Scan for the cell matching the given text and deliver its (X, Y) coordinate at center. 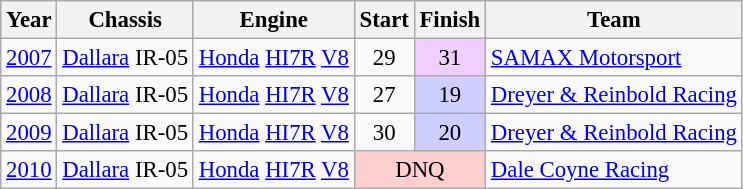
31 (450, 58)
2010 (29, 170)
2008 (29, 95)
27 (384, 95)
20 (450, 133)
30 (384, 133)
SAMAX Motorsport (614, 58)
29 (384, 58)
DNQ (420, 170)
Team (614, 20)
Engine (274, 20)
Year (29, 20)
19 (450, 95)
Chassis (125, 20)
2009 (29, 133)
Dale Coyne Racing (614, 170)
2007 (29, 58)
Start (384, 20)
Finish (450, 20)
